Determine the (x, y) coordinate at the center of the cell enclosing the given text.  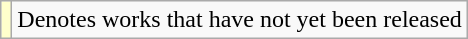
Denotes works that have not yet been released (240, 20)
